For the text-containing cell, return its midpoint in (X, Y) coordinate format. 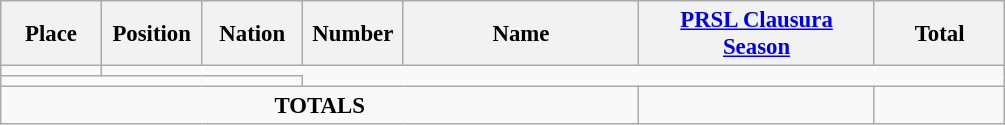
PRSL Clausura Season (757, 34)
Name (521, 34)
TOTALS (320, 106)
Number (354, 34)
Nation (252, 34)
Place (52, 34)
Total (940, 34)
Position (152, 34)
